Scan for the cell matching the given text and deliver its (X, Y) coordinate at center. 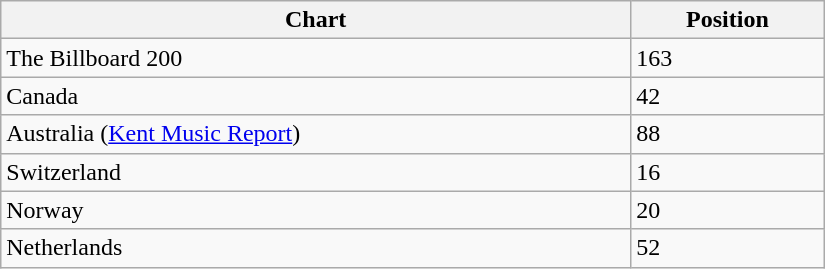
Netherlands (316, 248)
Canada (316, 96)
Australia (Kent Music Report) (316, 134)
Position (728, 20)
20 (728, 210)
42 (728, 96)
88 (728, 134)
Switzerland (316, 172)
163 (728, 58)
16 (728, 172)
52 (728, 248)
Norway (316, 210)
The Billboard 200 (316, 58)
Chart (316, 20)
